Pinpoint the cell where the given text exists, returning its [X, Y] midpoint coordinate. 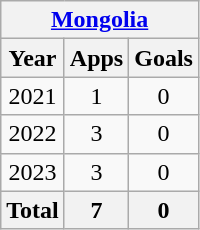
Goals [164, 58]
2022 [33, 134]
Mongolia [100, 20]
7 [96, 210]
2023 [33, 172]
Apps [96, 58]
1 [96, 96]
2021 [33, 96]
Total [33, 210]
Year [33, 58]
